Provide the [x, y] coordinate of the cell's center where the given text is located.  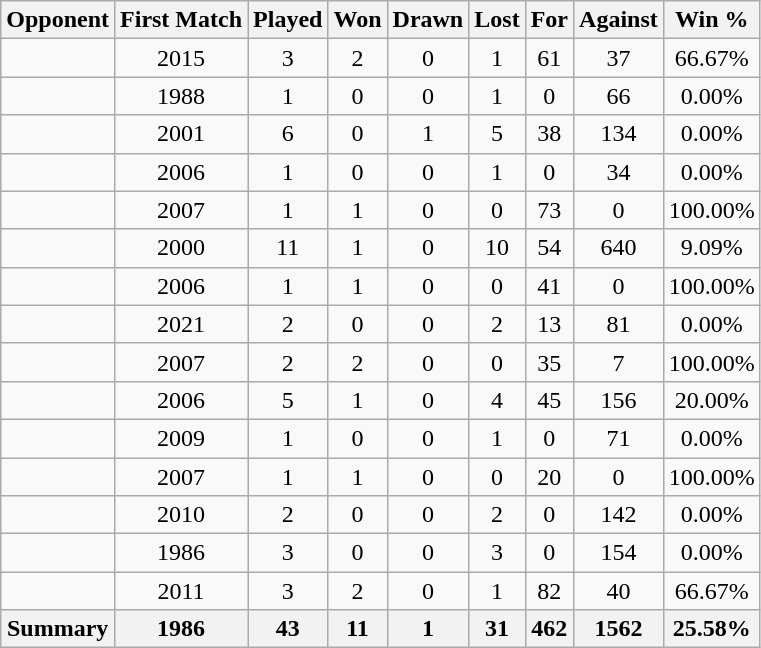
Against [619, 20]
71 [619, 438]
9.09% [712, 248]
20.00% [712, 400]
7 [619, 362]
154 [619, 553]
45 [549, 400]
For [549, 20]
2000 [182, 248]
38 [549, 134]
2021 [182, 324]
1562 [619, 629]
Drawn [428, 20]
Summary [58, 629]
2010 [182, 515]
2009 [182, 438]
54 [549, 248]
462 [549, 629]
Won [358, 20]
34 [619, 172]
6 [288, 134]
142 [619, 515]
640 [619, 248]
156 [619, 400]
Lost [497, 20]
134 [619, 134]
43 [288, 629]
73 [549, 210]
2011 [182, 591]
13 [549, 324]
25.58% [712, 629]
10 [497, 248]
37 [619, 58]
82 [549, 591]
35 [549, 362]
81 [619, 324]
Opponent [58, 20]
31 [497, 629]
20 [549, 477]
First Match [182, 20]
Win % [712, 20]
61 [549, 58]
Played [288, 20]
66 [619, 96]
4 [497, 400]
2001 [182, 134]
2015 [182, 58]
1988 [182, 96]
41 [549, 286]
40 [619, 591]
